Find where the given text appears and provide that cell's center as (X, Y) coordinate. 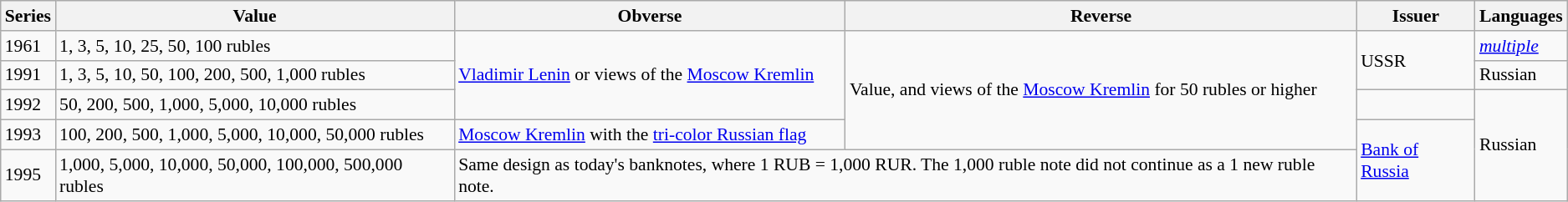
Obverse (650, 16)
1992 (28, 105)
Same design as today's banknotes, where 1 RUB = 1,000 RUR. The 1,000 ruble note did not continue as a 1 new ruble note. (905, 175)
multiple (1521, 46)
Value, and views of the Moscow Kremlin for 50 rubles or higher (1101, 90)
100, 200, 500, 1,000, 5,000, 10,000, 50,000 rubles (254, 135)
1961 (28, 46)
Series (28, 16)
1993 (28, 135)
1, 3, 5, 10, 50, 100, 200, 500, 1,000 rubles (254, 75)
Reverse (1101, 16)
USSR (1416, 60)
Moscow Kremlin with the tri-color Russian flag (650, 135)
Value (254, 16)
Bank of Russia (1416, 160)
Languages (1521, 16)
Issuer (1416, 16)
50, 200, 500, 1,000, 5,000, 10,000 rubles (254, 105)
1995 (28, 175)
1,000, 5,000, 10,000, 50,000, 100,000, 500,000 rubles (254, 175)
Vladimir Lenin or views of the Moscow Kremlin (650, 75)
1991 (28, 75)
1, 3, 5, 10, 25, 50, 100 rubles (254, 46)
